Locate the cell with the specified text and output its (x, y) center coordinate. 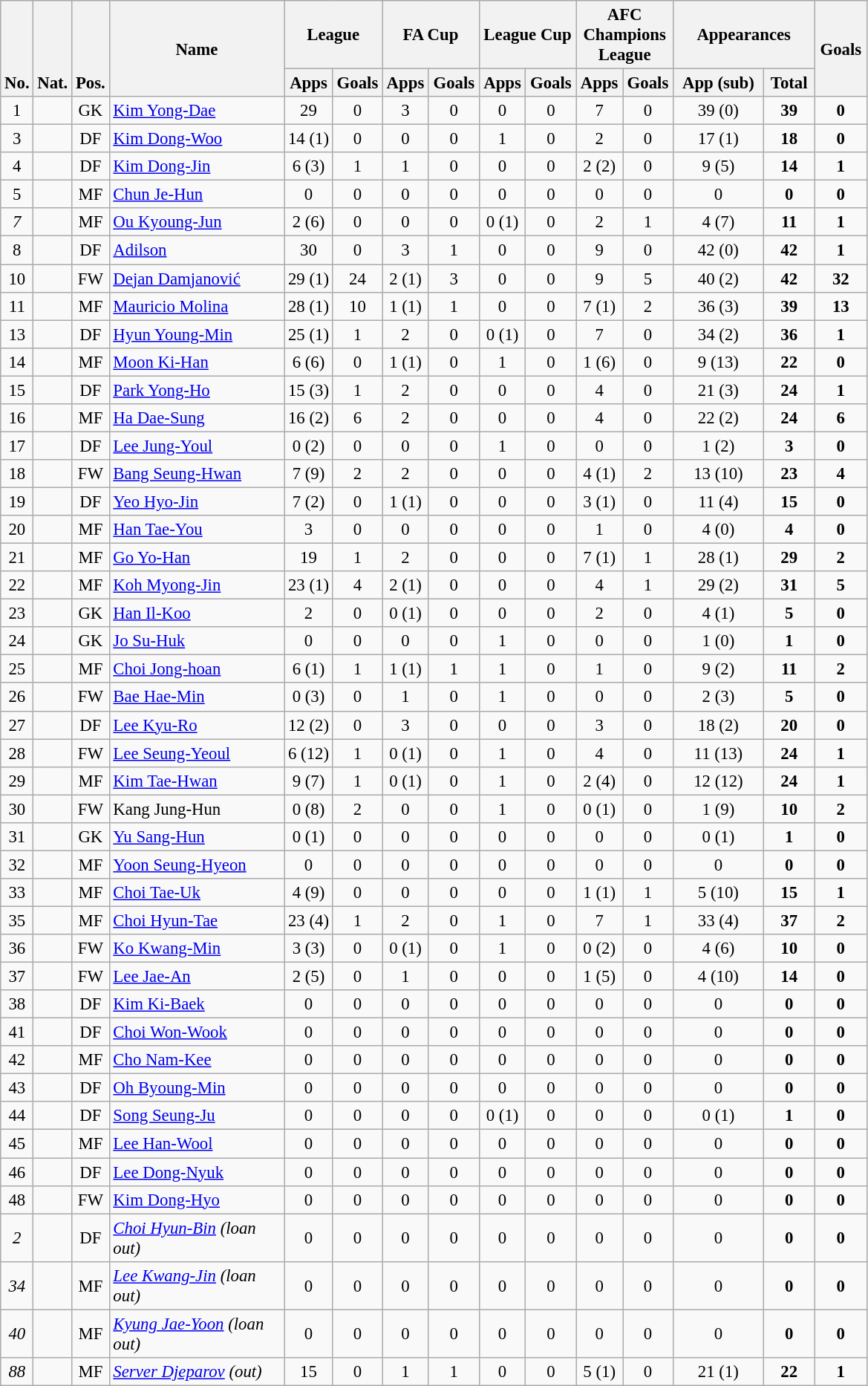
38 (17, 1004)
Chun Je-Hun (197, 195)
0 (8) (309, 809)
Jo Su-Huk (197, 641)
27 (17, 725)
21 (17, 558)
22 (2) (718, 418)
Ko Kwang-Min (197, 949)
44 (17, 1116)
23 (1) (309, 585)
14 (1) (309, 139)
Yu Sang-Hun (197, 837)
Hyun Young-Min (197, 334)
Total (789, 83)
Kim Ki-Baek (197, 1004)
Choi Tae-Uk (197, 893)
40 (17, 1334)
1 (2) (718, 446)
2 (2) (600, 166)
Bang Seung-Hwan (197, 474)
43 (17, 1088)
Ha Dae-Sung (197, 418)
Lee Jung-Youl (197, 446)
Han Tae-You (197, 530)
40 (2) (718, 279)
League (333, 35)
Mauricio Molina (197, 306)
Kim Dong-Jin (197, 166)
Nat. (53, 49)
Kim Dong-Hyo (197, 1200)
Kang Jung-Hun (197, 809)
11 (13) (718, 753)
Lee Jae-An (197, 977)
Song Seung-Ju (197, 1116)
2 (5) (309, 977)
Choi Won-Wook (197, 1032)
17 (1) (718, 139)
34 (17, 1285)
Kyung Jae-Yoon (loan out) (197, 1334)
45 (17, 1144)
9 (2) (718, 669)
Server Djeparov (out) (197, 1372)
Appearances (744, 35)
41 (17, 1032)
Bae Hae-Min (197, 697)
Oh Byoung-Min (197, 1088)
42 (0) (718, 250)
12 (12) (718, 781)
23 (4) (309, 920)
46 (17, 1172)
29 (1) (309, 279)
28 (17, 753)
17 (17, 446)
2 (4) (600, 781)
3 (1) (600, 501)
13 (10) (718, 474)
1 (9) (718, 809)
4 (10) (718, 977)
Go Yo-Han (197, 558)
League Cup (527, 35)
App (sub) (718, 83)
No. (17, 49)
9 (7) (309, 781)
Han Il-Koo (197, 614)
Adilson (197, 250)
Choi Hyun-Bin (loan out) (197, 1237)
4 (7) (718, 222)
4 (9) (309, 893)
21 (3) (718, 390)
33 (4) (718, 920)
16 (17, 418)
Yeo Hyo-Jin (197, 501)
Lee Dong-Nyuk (197, 1172)
33 (17, 893)
21 (1) (718, 1372)
9 (5) (718, 166)
Lee Kyu-Ro (197, 725)
Lee Kwang-Jin (loan out) (197, 1285)
15 (3) (309, 390)
48 (17, 1200)
Kim Tae-Hwan (197, 781)
AFCChampions League (625, 35)
1 (5) (600, 977)
25 (17, 669)
5 (10) (718, 893)
Pos. (91, 49)
Dejan Damjanović (197, 279)
29 (2) (718, 585)
6 (6) (309, 362)
4 (6) (718, 949)
2 (3) (718, 697)
0 (3) (309, 697)
Kim Yong-Dae (197, 111)
5 (1) (600, 1372)
Cho Nam-Kee (197, 1060)
3 (3) (309, 949)
Koh Myong-Jin (197, 585)
16 (2) (309, 418)
Lee Seung-Yeoul (197, 753)
88 (17, 1372)
Moon Ki-Han (197, 362)
18 (2) (718, 725)
26 (17, 697)
Yoon Seung-Hyeon (197, 865)
Kim Dong-Woo (197, 139)
12 (2) (309, 725)
7 (9) (309, 474)
34 (2) (718, 334)
Park Yong-Ho (197, 390)
25 (1) (309, 334)
6 (1) (309, 669)
7 (2) (309, 501)
Name (197, 49)
Choi Hyun-Tae (197, 920)
6 (3) (309, 166)
2 (6) (309, 222)
4 (0) (718, 530)
8 (17, 250)
1 (0) (718, 641)
36 (3) (718, 306)
35 (17, 920)
6 (12) (309, 753)
9 (13) (718, 362)
Choi Jong-hoan (197, 669)
Lee Han-Wool (197, 1144)
39 (0) (718, 111)
11 (4) (718, 501)
1 (6) (600, 362)
Ou Kyoung-Jun (197, 222)
FA Cup (431, 35)
